From the cell containing the given text, extract its center point as [X, Y] coordinate. 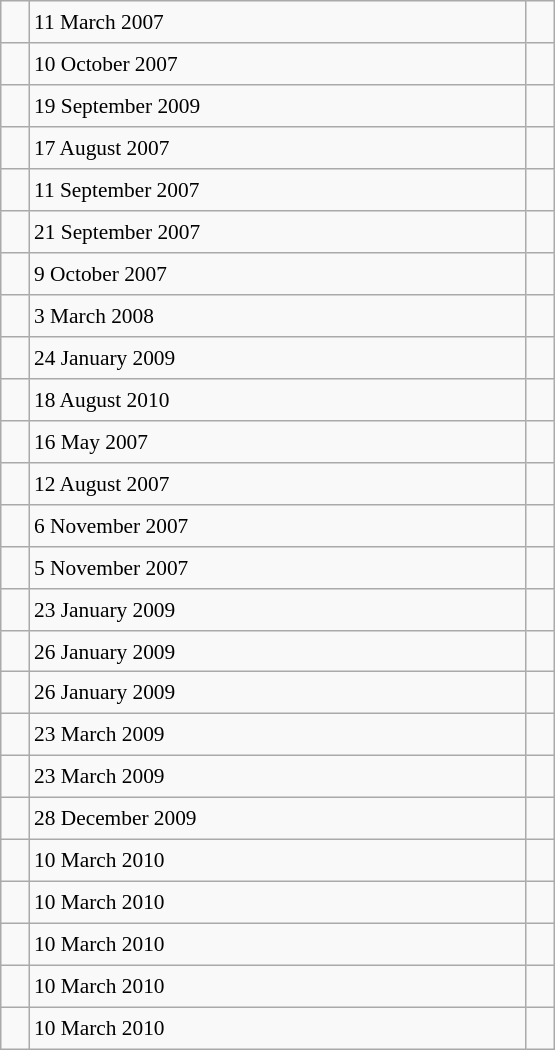
3 March 2008 [278, 316]
5 November 2007 [278, 567]
23 January 2009 [278, 609]
11 September 2007 [278, 190]
21 September 2007 [278, 232]
9 October 2007 [278, 274]
17 August 2007 [278, 148]
19 September 2009 [278, 106]
12 August 2007 [278, 483]
18 August 2010 [278, 399]
28 December 2009 [278, 819]
6 November 2007 [278, 525]
10 October 2007 [278, 64]
24 January 2009 [278, 358]
11 March 2007 [278, 22]
16 May 2007 [278, 441]
